Scan for the cell matching the given text and deliver its (X, Y) coordinate at center. 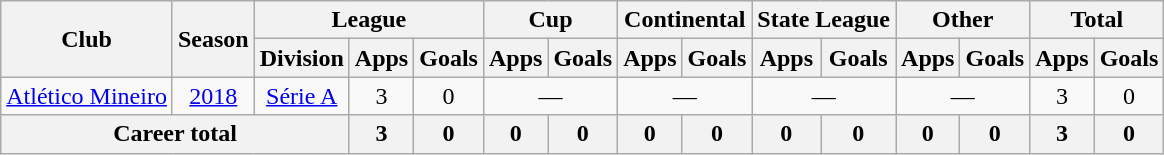
Atlético Mineiro (87, 96)
Other (963, 20)
League (368, 20)
2018 (213, 96)
Continental (685, 20)
Cup (550, 20)
State League (824, 20)
Division (302, 58)
Club (87, 39)
Total (1097, 20)
Série A (302, 96)
Season (213, 39)
Career total (176, 134)
